Provide the [X, Y] coordinate of the cell's center where the given text is located.  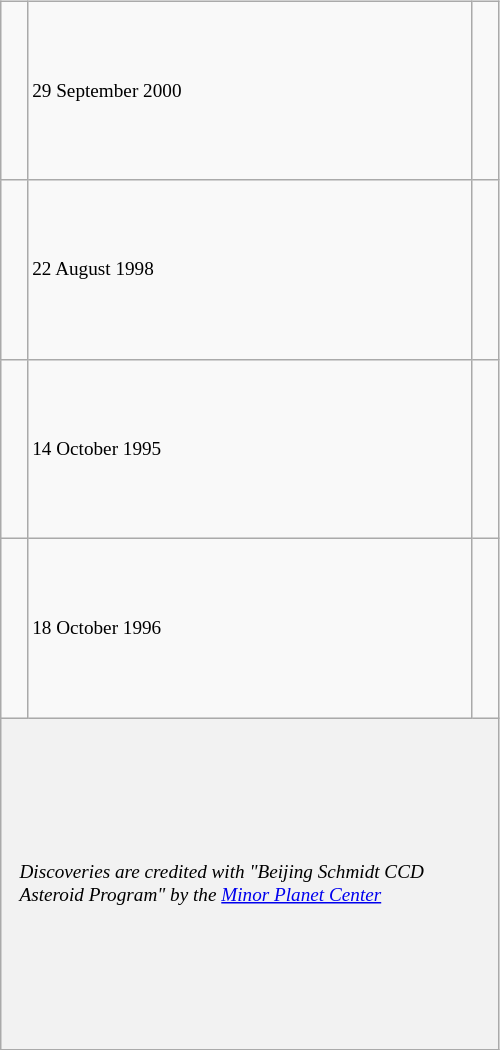
18 October 1996 [250, 628]
22 August 1998 [250, 270]
29 September 2000 [250, 90]
Discoveries are credited with "Beijing Schmidt CCD Asteroid Program" by the Minor Planet Center [250, 884]
14 October 1995 [250, 448]
